Scan for the cell matching the given text and deliver its (X, Y) coordinate at center. 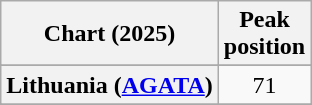
Peakposition (264, 34)
71 (264, 85)
Lithuania (AGATA) (110, 85)
Chart (2025) (110, 34)
